Determine the (x, y) coordinate at the center of the cell enclosing the given text.  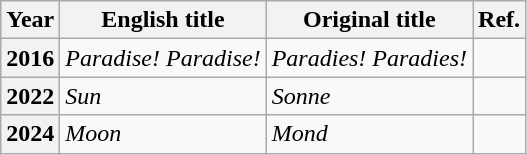
2024 (30, 134)
Year (30, 20)
Ref. (500, 20)
Paradies! Paradies! (369, 58)
2022 (30, 96)
Sun (163, 96)
2016 (30, 58)
Original title (369, 20)
Sonne (369, 96)
Mond (369, 134)
Paradise! Paradise! (163, 58)
Moon (163, 134)
English title (163, 20)
